From the cell containing the given text, extract its center point as [X, Y] coordinate. 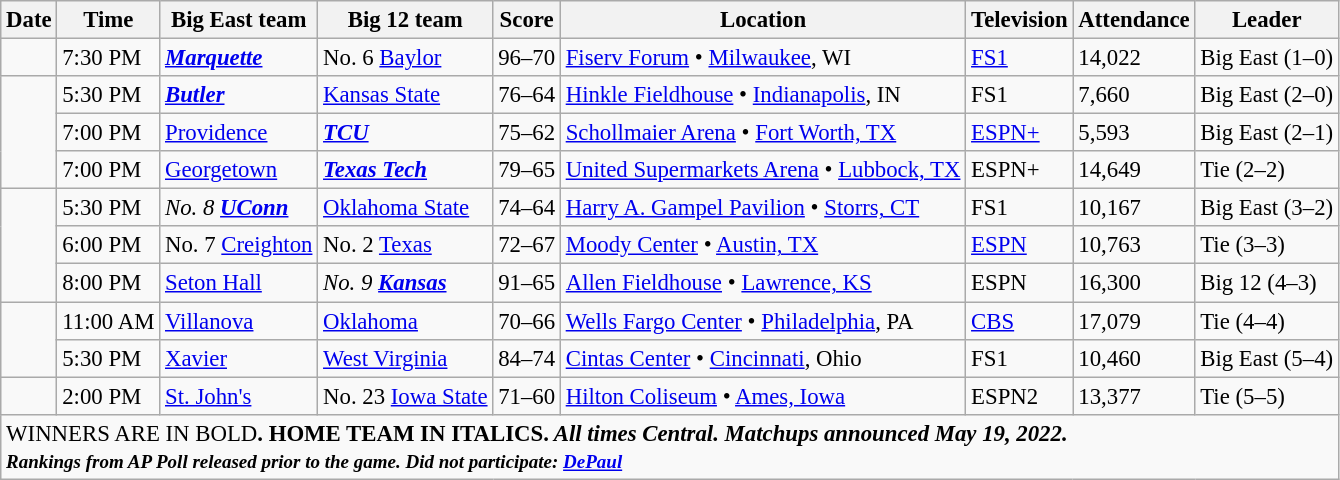
Xavier [239, 358]
Tie (4–4) [1266, 321]
Butler [239, 95]
Big East (1–0) [1266, 58]
14,649 [1134, 170]
Moody Center • Austin, TX [762, 245]
No. 9 Kansas [406, 283]
Tie (3–3) [1266, 245]
Cintas Center • Cincinnati, Ohio [762, 358]
St. John's [239, 396]
10,460 [1134, 358]
10,763 [1134, 245]
96–70 [527, 58]
Harry A. Gampel Pavilion • Storrs, CT [762, 208]
Date [29, 20]
Tie (2–2) [1266, 170]
Georgetown [239, 170]
14,022 [1134, 58]
TCU [406, 133]
7:30 PM [108, 58]
Marquette [239, 58]
No. 8 UConn [239, 208]
Big East (2–0) [1266, 95]
17,079 [1134, 321]
No. 2 Texas [406, 245]
Leader [1266, 20]
11:00 AM [108, 321]
91–65 [527, 283]
No. 23 Iowa State [406, 396]
Attendance [1134, 20]
Big East (2–1) [1266, 133]
7,660 [1134, 95]
Providence [239, 133]
Kansas State [406, 95]
Fiserv Forum • Milwaukee, WI [762, 58]
74–64 [527, 208]
Seton Hall [239, 283]
Hilton Coliseum • Ames, Iowa [762, 396]
Score [527, 20]
United Supermarkets Arena • Lubbock, TX [762, 170]
Big East (5–4) [1266, 358]
Television [1020, 20]
No. 7 Creighton [239, 245]
76–64 [527, 95]
Wells Fargo Center • Philadelphia, PA [762, 321]
Hinkle Fieldhouse • Indianapolis, IN [762, 95]
84–74 [527, 358]
West Virginia [406, 358]
8:00 PM [108, 283]
Villanova [239, 321]
71–60 [527, 396]
Big 12 (4–3) [1266, 283]
79–65 [527, 170]
10,167 [1134, 208]
No. 6 Baylor [406, 58]
Big East team [239, 20]
75–62 [527, 133]
6:00 PM [108, 245]
Big 12 team [406, 20]
Allen Fieldhouse • Lawrence, KS [762, 283]
CBS [1020, 321]
16,300 [1134, 283]
70–66 [527, 321]
Tie (5–5) [1266, 396]
72–67 [527, 245]
Location [762, 20]
Oklahoma State [406, 208]
Big East (3–2) [1266, 208]
Texas Tech [406, 170]
Schollmaier Arena • Fort Worth, TX [762, 133]
Time [108, 20]
2:00 PM [108, 396]
Oklahoma [406, 321]
13,377 [1134, 396]
5,593 [1134, 133]
ESPN2 [1020, 396]
